Extract the [X, Y] coordinate from the center of the cell holding the provided text.  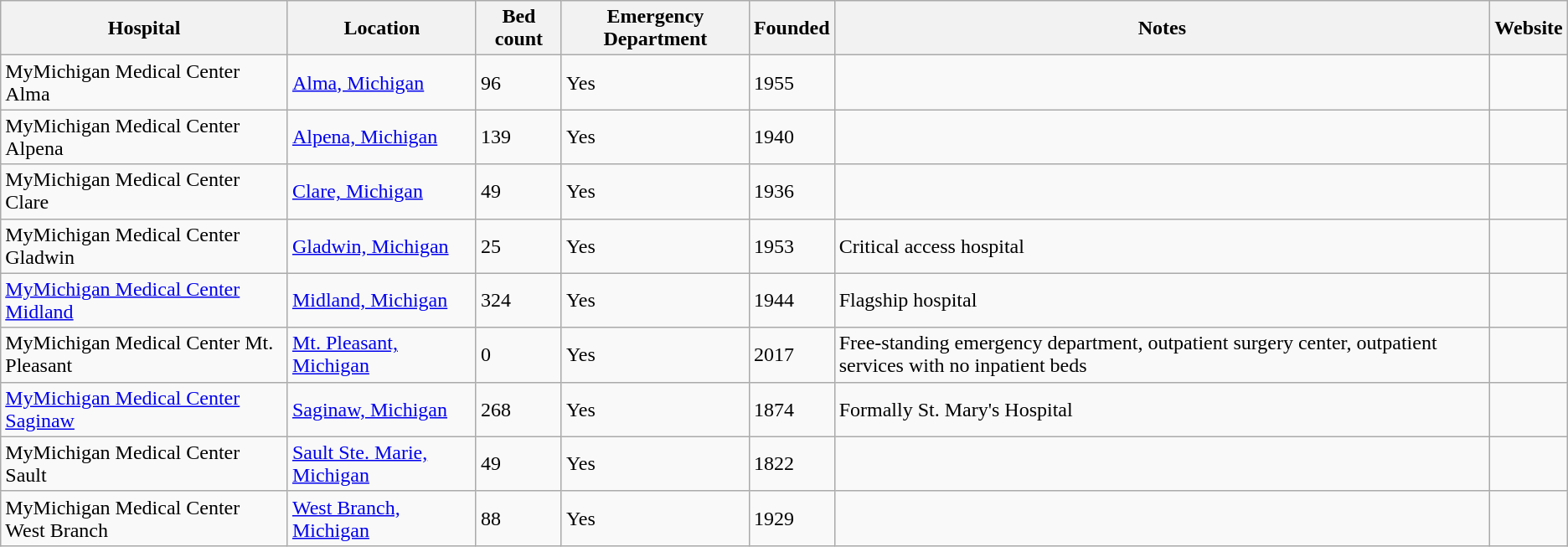
1955 [792, 82]
Gladwin, Michigan [382, 246]
Sault Ste. Marie, Michigan [382, 464]
0 [518, 355]
Midland, Michigan [382, 300]
Emergency Department [655, 28]
MyMichigan Medical Center Mt. Pleasant [144, 355]
Saginaw, Michigan [382, 409]
MyMichigan Medical Center Saginaw [144, 409]
Founded [792, 28]
139 [518, 137]
1953 [792, 246]
MyMichigan Medical Center Clare [144, 191]
Flagship hospital [1163, 300]
MyMichigan Medical Center Sault [144, 464]
2017 [792, 355]
Notes [1163, 28]
1929 [792, 518]
1936 [792, 191]
Website [1529, 28]
1940 [792, 137]
324 [518, 300]
Alpena, Michigan [382, 137]
Formally St. Mary's Hospital [1163, 409]
Critical access hospital [1163, 246]
Location [382, 28]
MyMichigan Medical Center Midland [144, 300]
1944 [792, 300]
Clare, Michigan [382, 191]
1874 [792, 409]
96 [518, 82]
88 [518, 518]
Mt. Pleasant, Michigan [382, 355]
MyMichigan Medical Center Alpena [144, 137]
Free-standing emergency department, outpatient surgery center, outpatient services with no inpatient beds [1163, 355]
Hospital [144, 28]
1822 [792, 464]
25 [518, 246]
Alma, Michigan [382, 82]
Bed count [518, 28]
268 [518, 409]
MyMichigan Medical Center Alma [144, 82]
MyMichigan Medical Center West Branch [144, 518]
West Branch, Michigan [382, 518]
MyMichigan Medical Center Gladwin [144, 246]
